Determine the [X, Y] coordinate at the center of the cell enclosing the given text.  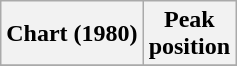
Peakposition [189, 34]
Chart (1980) [72, 34]
